From the cell containing the given text, extract its center point as (X, Y) coordinate. 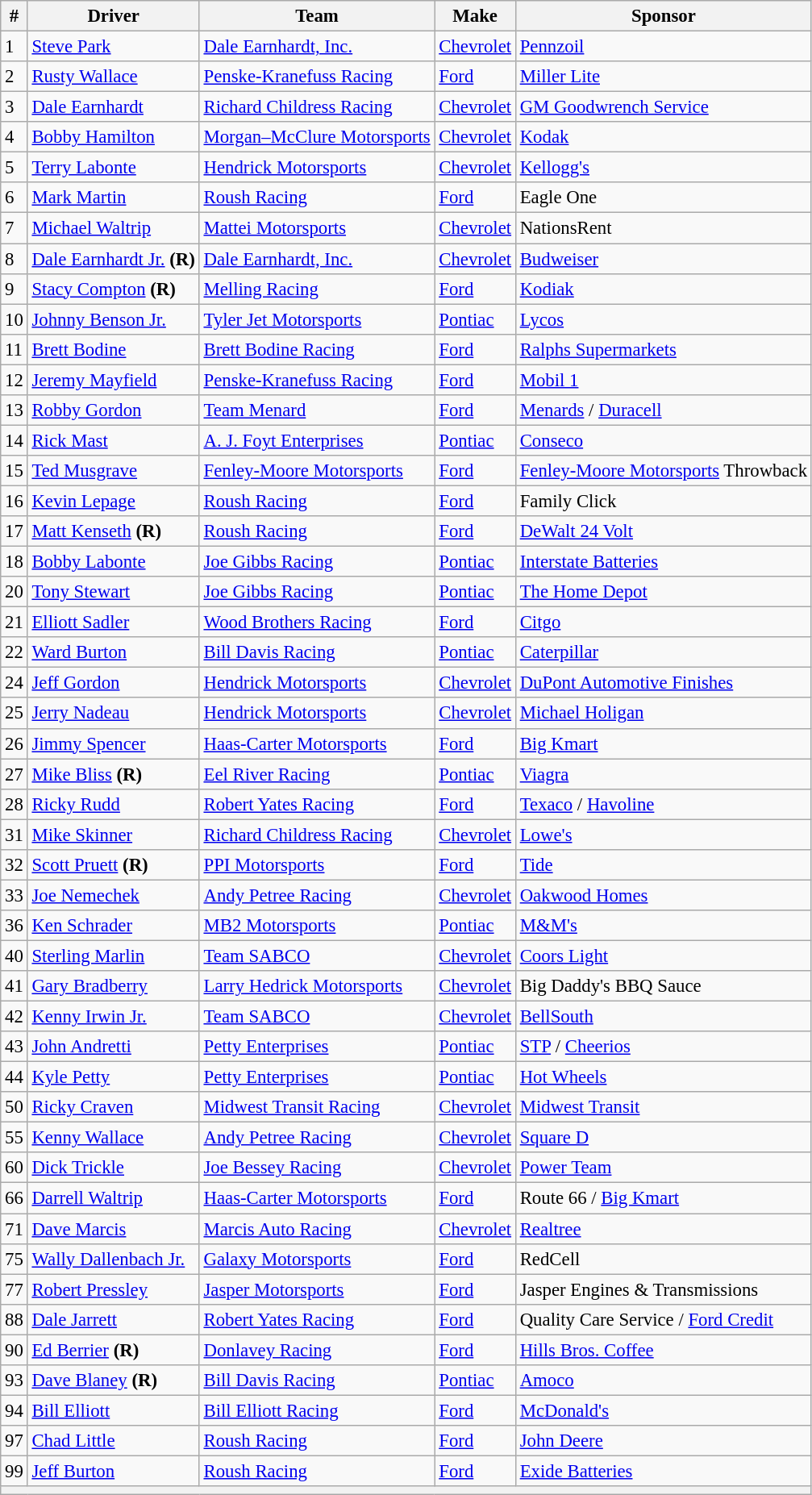
Fenley-Moore Motorsports Throwback (663, 471)
5 (15, 168)
NationsRent (663, 228)
Ralphs Supermarkets (663, 349)
16 (15, 501)
Jeremy Mayfield (113, 380)
Exide Batteries (663, 1471)
50 (15, 1107)
Sterling Marlin (113, 956)
Dale Earnhardt Jr. (R) (113, 259)
Mattei Motorsports (317, 228)
18 (15, 562)
Galaxy Motorsports (317, 1259)
Dick Trickle (113, 1168)
A. J. Foyt Enterprises (317, 440)
M&M's (663, 926)
John Deere (663, 1441)
26 (15, 743)
Jasper Motorsports (317, 1289)
Dale Jarrett (113, 1319)
12 (15, 380)
STP / Cheerios (663, 1047)
Darrell Waltrip (113, 1198)
13 (15, 410)
24 (15, 683)
4 (15, 137)
Jeff Burton (113, 1471)
55 (15, 1138)
Bill Elliott Racing (317, 1410)
Tony Stewart (113, 592)
Elliott Sadler (113, 623)
Stacy Compton (R) (113, 289)
7 (15, 228)
Citgo (663, 623)
97 (15, 1441)
Kenny Irwin Jr. (113, 1017)
71 (15, 1229)
Sponsor (663, 16)
10 (15, 319)
21 (15, 623)
31 (15, 835)
Driver (113, 16)
40 (15, 956)
32 (15, 865)
Kodiak (663, 289)
94 (15, 1410)
Chad Little (113, 1441)
6 (15, 198)
Oakwood Homes (663, 895)
Team (317, 16)
Viagra (663, 774)
Matt Kenseth (R) (113, 531)
Big Daddy's BBQ Sauce (663, 986)
Kellogg's (663, 168)
Jasper Engines & Transmissions (663, 1289)
Eagle One (663, 198)
33 (15, 895)
Mark Martin (113, 198)
John Andretti (113, 1047)
Route 66 / Big Kmart (663, 1198)
Scott Pruett (R) (113, 865)
Realtree (663, 1229)
Conseco (663, 440)
DuPont Automotive Finishes (663, 683)
Brett Bodine (113, 349)
Midwest Transit (663, 1107)
Pennzoil (663, 47)
25 (15, 714)
Mobil 1 (663, 380)
15 (15, 471)
99 (15, 1471)
Kenny Wallace (113, 1138)
Mike Skinner (113, 835)
44 (15, 1077)
3 (15, 107)
Power Team (663, 1168)
Donlavey Racing (317, 1350)
Rick Mast (113, 440)
Joe Nemechek (113, 895)
Caterpillar (663, 652)
DeWalt 24 Volt (663, 531)
Midwest Transit Racing (317, 1107)
Interstate Batteries (663, 562)
BellSouth (663, 1017)
11 (15, 349)
93 (15, 1380)
Ken Schrader (113, 926)
RedCell (663, 1259)
Ward Burton (113, 652)
Big Kmart (663, 743)
Tide (663, 865)
20 (15, 592)
Gary Bradberry (113, 986)
Square D (663, 1138)
MB2 Motorsports (317, 926)
McDonald's (663, 1410)
Jimmy Spencer (113, 743)
Hot Wheels (663, 1077)
GM Goodwrench Service (663, 107)
42 (15, 1017)
17 (15, 531)
41 (15, 986)
Kevin Lepage (113, 501)
Team Menard (317, 410)
Dave Marcis (113, 1229)
Eel River Racing (317, 774)
Robby Gordon (113, 410)
Texaco / Havoline (663, 804)
77 (15, 1289)
Mike Bliss (R) (113, 774)
Lowe's (663, 835)
Amoco (663, 1380)
Quality Care Service / Ford Credit (663, 1319)
Ted Musgrave (113, 471)
22 (15, 652)
Michael Waltrip (113, 228)
Larry Hedrick Motorsports (317, 986)
Terry Labonte (113, 168)
Family Click (663, 501)
Dale Earnhardt (113, 107)
Budweiser (663, 259)
Miller Lite (663, 77)
# (15, 16)
66 (15, 1198)
88 (15, 1319)
9 (15, 289)
Brett Bodine Racing (317, 349)
Johnny Benson Jr. (113, 319)
Bobby Labonte (113, 562)
Dave Blaney (R) (113, 1380)
Robert Pressley (113, 1289)
36 (15, 926)
8 (15, 259)
14 (15, 440)
27 (15, 774)
Ricky Craven (113, 1107)
75 (15, 1259)
Lycos (663, 319)
PPI Motorsports (317, 865)
Tyler Jet Motorsports (317, 319)
Morgan–McClure Motorsports (317, 137)
Bill Elliott (113, 1410)
28 (15, 804)
Marcis Auto Racing (317, 1229)
Kyle Petty (113, 1077)
The Home Depot (663, 592)
Rusty Wallace (113, 77)
Wally Dallenbach Jr. (113, 1259)
Jeff Gordon (113, 683)
Coors Light (663, 956)
2 (15, 77)
Kodak (663, 137)
Menards / Duracell (663, 410)
Hills Bros. Coffee (663, 1350)
Michael Holigan (663, 714)
43 (15, 1047)
Make (475, 16)
Ricky Rudd (113, 804)
Wood Brothers Racing (317, 623)
Jerry Nadeau (113, 714)
Ed Berrier (R) (113, 1350)
Steve Park (113, 47)
Bobby Hamilton (113, 137)
Melling Racing (317, 289)
1 (15, 47)
90 (15, 1350)
60 (15, 1168)
Joe Bessey Racing (317, 1168)
Fenley-Moore Motorsports (317, 471)
